Output the [x, y] coordinate of the center of the cell containing the given text.  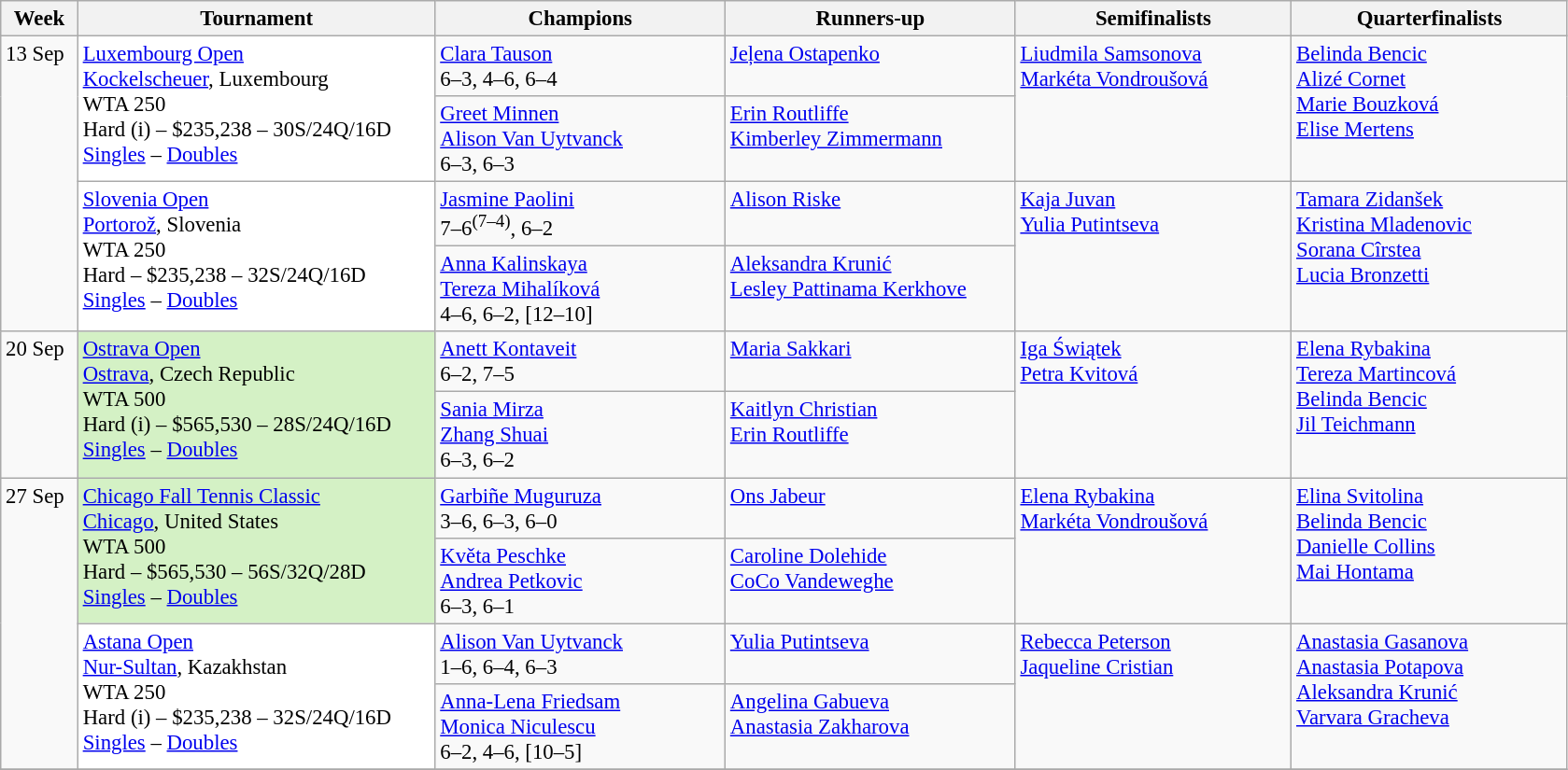
Belinda Bencic Alizé Cornet Marie Bouzková Elise Mertens [1430, 109]
Champions [581, 19]
Ons Jabeur [870, 508]
Iga Świątek Petra Kvitová [1153, 405]
Anastasia Gasanova Anastasia Potapova Aleksandra Krunić Varvara Gracheva [1430, 696]
Kaja Juvan Yulia Putintseva [1153, 258]
Aleksandra Krunić Lesley Pattinama Kerkhove [870, 289]
Sania Mirza Zhang Shuai 6–3, 6–2 [581, 435]
Ostrava Open Ostrava, Czech RepublicWTA 500Hard (i) – $565,530 – 28S/24Q/16D Singles – Doubles [256, 405]
13 Sep [39, 185]
Jeļena Ostapenko [870, 67]
Tamara Zidanšek Kristina Mladenovic Sorana Cîrstea Lucia Bronzetti [1430, 258]
Elina Svitolina Belinda Bencic Danielle Collins Mai Hontama [1430, 551]
Chicago Fall Tennis Classic Chicago, United StatesWTA 500Hard – $565,530 – 56S/32Q/28D Singles – Doubles [256, 551]
Garbiñe Muguruza 3–6, 6–3, 6–0 [581, 508]
Angelina Gabueva Anastasia Zakharova [870, 726]
27 Sep [39, 623]
Quarterfinalists [1430, 19]
Rebecca Peterson Jaqueline Cristian [1153, 696]
Slovenia Open Portorož, Slovenia WTA 250Hard – $235,238 – 32S/24Q/16D Singles – Doubles [256, 258]
Week [39, 19]
Semifinalists [1153, 19]
Greet Minnen Alison Van Uytvanck 6–3, 6–3 [581, 139]
Elena Rybakina Tereza Martincová Belinda Bencic Jil Teichmann [1430, 405]
Runners-up [870, 19]
Květa Peschke Andrea Petkovic 6–3, 6–1 [581, 581]
Anna Kalinskaya Tereza Mihalíková 4–6, 6–2, [12–10] [581, 289]
Tournament [256, 19]
Clara Tauson 6–3, 4–6, 6–4 [581, 67]
Astana Open Nur-Sultan, Kazakhstan WTA 250Hard (i) – $235,238 – 32S/24Q/16D Singles – Doubles [256, 696]
Kaitlyn Christian Erin Routliffe [870, 435]
Caroline Dolehide CoCo Vandeweghe [870, 581]
Anett Kontaveit 6–2, 7–5 [581, 362]
Maria Sakkari [870, 362]
20 Sep [39, 405]
Jasmine Paolini 7–6(7–4), 6–2 [581, 215]
Luxembourg Open Kockelscheuer, LuxembourgWTA 250Hard (i) – $235,238 – 30S/24Q/16D Singles – Doubles [256, 109]
Alison Van Uytvanck 1–6, 6–4, 6–3 [581, 653]
Liudmila Samsonova Markéta Vondroušová [1153, 109]
Yulia Putintseva [870, 653]
Erin Routliffe Kimberley Zimmermann [870, 139]
Anna-Lena Friedsam Monica Niculescu 6–2, 4–6, [10–5] [581, 726]
Elena Rybakina Markéta Vondroušová [1153, 551]
Alison Riske [870, 215]
